Provide the (X, Y) coordinate of the cell's center where the given text is located.  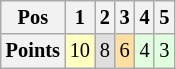
8 (105, 51)
5 (164, 17)
Pos (33, 17)
6 (125, 51)
2 (105, 17)
Points (33, 51)
1 (80, 17)
10 (80, 51)
